Extract the (x, y) coordinate from the center of the cell holding the provided text.  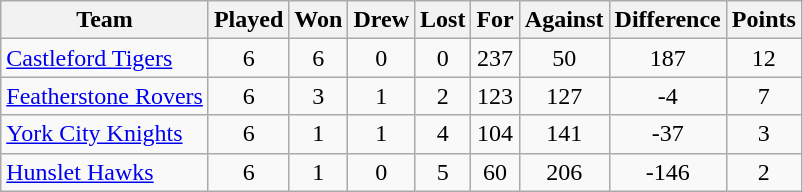
Hunslet Hawks (105, 172)
7 (764, 96)
Played (248, 20)
123 (495, 96)
Team (105, 20)
Points (764, 20)
-146 (668, 172)
50 (564, 58)
Drew (382, 20)
4 (443, 134)
Lost (443, 20)
-37 (668, 134)
60 (495, 172)
187 (668, 58)
Against (564, 20)
Won (318, 20)
141 (564, 134)
-4 (668, 96)
Difference (668, 20)
206 (564, 172)
104 (495, 134)
Featherstone Rovers (105, 96)
237 (495, 58)
5 (443, 172)
127 (564, 96)
York City Knights (105, 134)
Castleford Tigers (105, 58)
For (495, 20)
12 (764, 58)
